Locate the cell with the specified text and output its (X, Y) center coordinate. 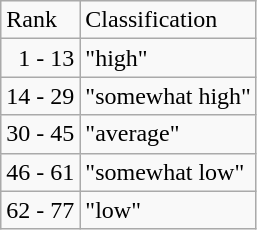
"low" (168, 210)
"high" (168, 58)
1 - 13 (40, 58)
"average" (168, 134)
"somewhat low" (168, 172)
14 - 29 (40, 96)
Classification (168, 20)
46 - 61 (40, 172)
62 - 77 (40, 210)
Rank (40, 20)
30 - 45 (40, 134)
"somewhat high" (168, 96)
